Capture the cell that displays the provided text and extract its (X, Y) central coordinate. 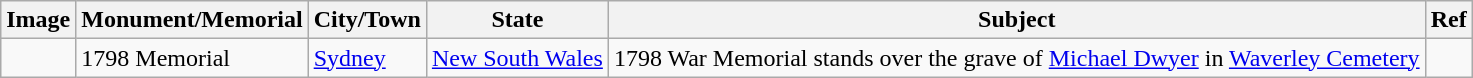
Subject (1016, 20)
Image (38, 20)
1798 War Memorial stands over the grave of Michael Dwyer in Waverley Cemetery (1016, 58)
State (517, 20)
Ref (1448, 20)
Sydney (367, 58)
Monument/Memorial (192, 20)
City/Town (367, 20)
1798 Memorial (192, 58)
New South Wales (517, 58)
